Output the [x, y] coordinate of the center of the cell containing the given text.  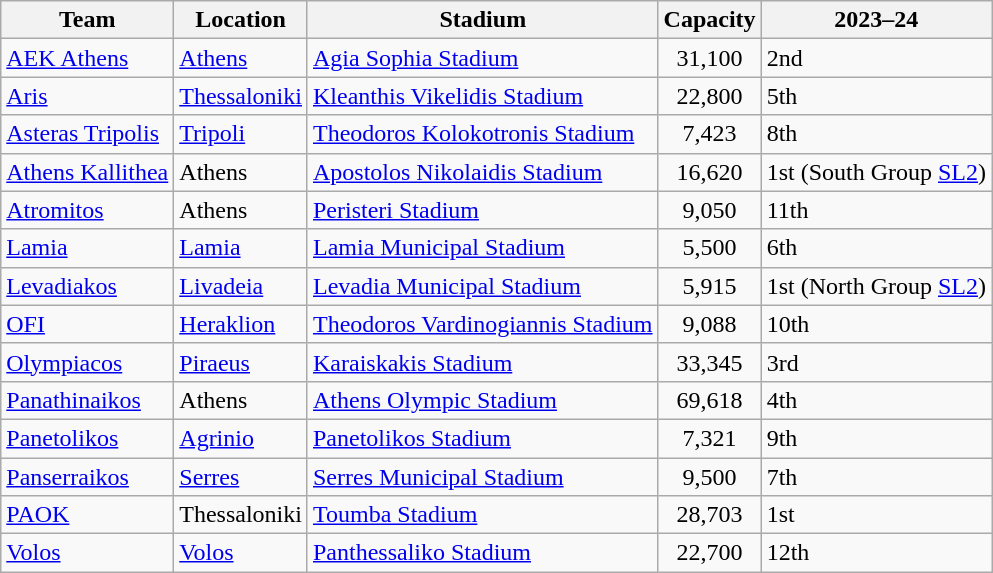
Asteras Tripolis [88, 134]
Livadeia [241, 286]
Team [88, 20]
Peristeri Stadium [482, 210]
16,620 [710, 172]
28,703 [710, 515]
Heraklion [241, 324]
Panthessaliko Stadium [482, 553]
9,500 [710, 477]
1st [876, 515]
3rd [876, 362]
11th [876, 210]
Athens Olympic Stadium [482, 400]
Olympiacos [88, 362]
Stadium [482, 20]
69,618 [710, 400]
12th [876, 553]
31,100 [710, 58]
5,500 [710, 248]
Theodoros Vardinogiannis Stadium [482, 324]
Panetolikos [88, 438]
Serres [241, 477]
9,088 [710, 324]
22,700 [710, 553]
6th [876, 248]
Location [241, 20]
Kleanthis Vikelidis Stadium [482, 96]
Panserraikos [88, 477]
Theodoros Kolokotronis Stadium [482, 134]
Karaiskakis Stadium [482, 362]
Serres Municipal Stadium [482, 477]
Toumba Stadium [482, 515]
Agrinio [241, 438]
Capacity [710, 20]
Apostolos Nikolaidis Stadium [482, 172]
1st (North Group SL2) [876, 286]
Piraeus [241, 362]
10th [876, 324]
4th [876, 400]
2023–24 [876, 20]
Levadia Municipal Stadium [482, 286]
33,345 [710, 362]
22,800 [710, 96]
Levadiakos [88, 286]
Panathinaikos [88, 400]
Panetolikos Stadium [482, 438]
7,321 [710, 438]
AEK Athens [88, 58]
Atromitos [88, 210]
9th [876, 438]
2nd [876, 58]
Aris [88, 96]
5,915 [710, 286]
7,423 [710, 134]
OFI [88, 324]
Agia Sophia Stadium [482, 58]
5th [876, 96]
Athens Kallithea [88, 172]
9,050 [710, 210]
PAOK [88, 515]
Tripoli [241, 134]
7th [876, 477]
8th [876, 134]
Lamia Municipal Stadium [482, 248]
1st (South Group SL2) [876, 172]
